For the text-containing cell, return its midpoint in (x, y) coordinate format. 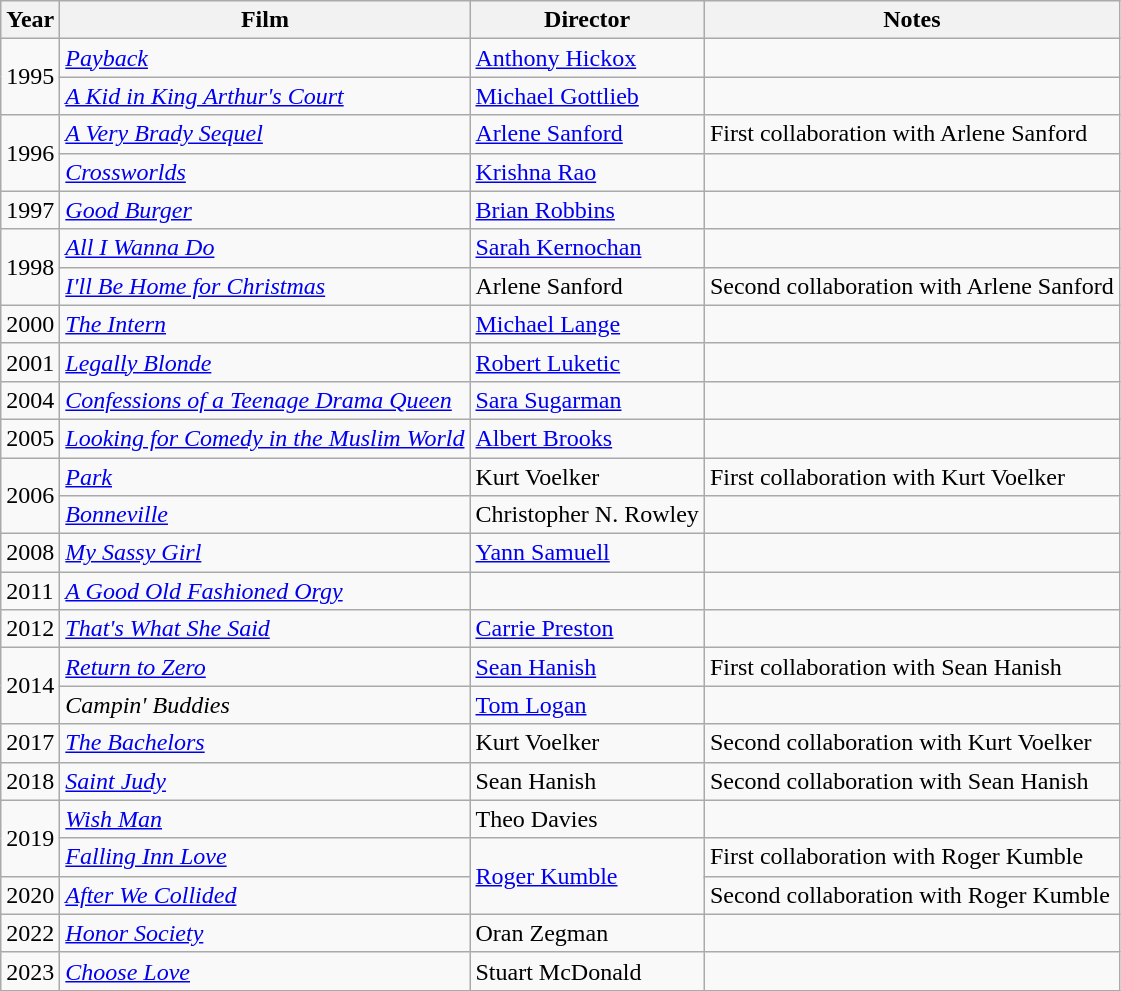
2012 (30, 629)
2018 (30, 781)
All I Wanna Do (265, 248)
I'll Be Home for Christmas (265, 286)
1995 (30, 77)
First collaboration with Sean Hanish (912, 667)
Second collaboration with Arlene Sanford (912, 286)
Crossworlds (265, 172)
Payback (265, 58)
That's What She Said (265, 629)
Theo Davies (587, 819)
Falling Inn Love (265, 857)
2011 (30, 591)
2001 (30, 362)
Tom Logan (587, 705)
Yann Samuell (587, 553)
Wish Man (265, 819)
2000 (30, 324)
Looking for Comedy in the Muslim World (265, 438)
Brian Robbins (587, 210)
Choose Love (265, 971)
2022 (30, 933)
1997 (30, 210)
The Bachelors (265, 743)
First collaboration with Roger Kumble (912, 857)
Michael Gottlieb (587, 96)
A Very Brady Sequel (265, 134)
Anthony Hickox (587, 58)
Notes (912, 20)
My Sassy Girl (265, 553)
Sarah Kernochan (587, 248)
Saint Judy (265, 781)
Christopher N. Rowley (587, 515)
Second collaboration with Sean Hanish (912, 781)
Stuart McDonald (587, 971)
2020 (30, 895)
Legally Blonde (265, 362)
Oran Zegman (587, 933)
Sara Sugarman (587, 400)
Park (265, 477)
Good Burger (265, 210)
2019 (30, 838)
Krishna Rao (587, 172)
1998 (30, 267)
First collaboration with Kurt Voelker (912, 477)
Director (587, 20)
Carrie Preston (587, 629)
2017 (30, 743)
A Kid in King Arthur's Court (265, 96)
2008 (30, 553)
Second collaboration with Kurt Voelker (912, 743)
2023 (30, 971)
Second collaboration with Roger Kumble (912, 895)
Michael Lange (587, 324)
Albert Brooks (587, 438)
After We Collided (265, 895)
2014 (30, 686)
The Intern (265, 324)
Return to Zero (265, 667)
Robert Luketic (587, 362)
Bonneville (265, 515)
1996 (30, 153)
Honor Society (265, 933)
2005 (30, 438)
2004 (30, 400)
Campin' Buddies (265, 705)
Year (30, 20)
A Good Old Fashioned Orgy (265, 591)
First collaboration with Arlene Sanford (912, 134)
Roger Kumble (587, 876)
2006 (30, 496)
Film (265, 20)
Confessions of a Teenage Drama Queen (265, 400)
